Locate the cell with the specified text and output its [x, y] center coordinate. 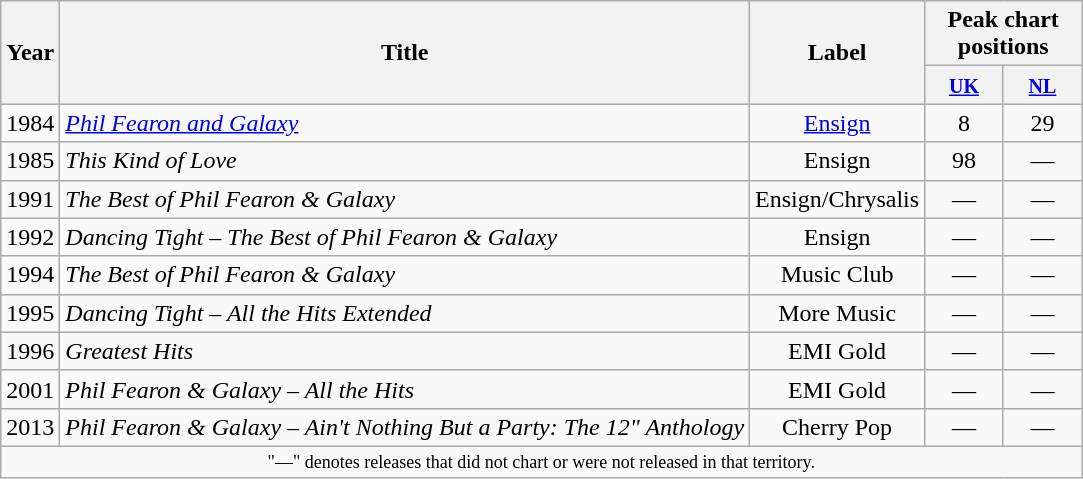
1995 [30, 313]
1994 [30, 275]
29 [1042, 123]
NL [1042, 85]
Peak chart positions [1004, 34]
Phil Fearon & Galaxy – Ain't Nothing But a Party: The 12" Anthology [405, 427]
Dancing Tight – The Best of Phil Fearon & Galaxy [405, 237]
"—" denotes releases that did not chart or were not released in that territory. [542, 462]
1985 [30, 161]
Year [30, 52]
UK [964, 85]
Label [838, 52]
Title [405, 52]
1991 [30, 199]
Greatest Hits [405, 351]
This Kind of Love [405, 161]
Phil Fearon and Galaxy [405, 123]
98 [964, 161]
1996 [30, 351]
8 [964, 123]
Cherry Pop [838, 427]
Music Club [838, 275]
1984 [30, 123]
2013 [30, 427]
More Music [838, 313]
1992 [30, 237]
Phil Fearon & Galaxy – All the Hits [405, 389]
2001 [30, 389]
Dancing Tight – All the Hits Extended [405, 313]
Ensign/Chrysalis [838, 199]
